Return the [x, y] coordinate for the center point of the cell that contains the specified text.  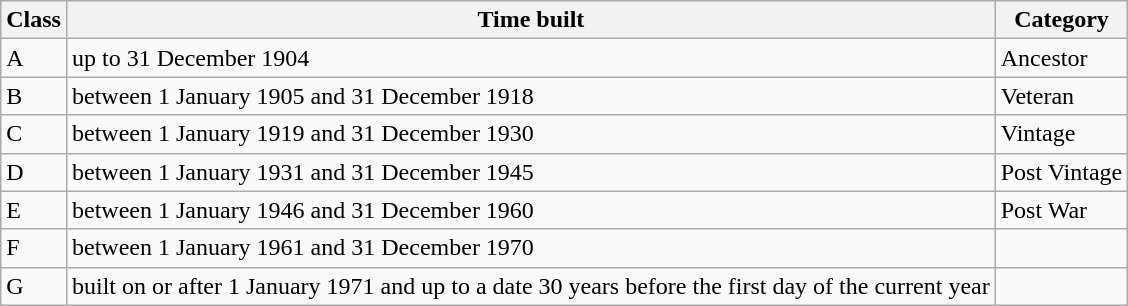
built on or after 1 January 1971 and up to a date 30 years before the first day of the current year [530, 286]
Vintage [1062, 134]
G [34, 286]
between 1 January 1919 and 31 December 1930 [530, 134]
Post War [1062, 210]
up to 31 December 1904 [530, 58]
A [34, 58]
F [34, 248]
Post Vintage [1062, 172]
Ancestor [1062, 58]
Veteran [1062, 96]
between 1 January 1961 and 31 December 1970 [530, 248]
Category [1062, 20]
C [34, 134]
Class [34, 20]
between 1 January 1905 and 31 December 1918 [530, 96]
Time built [530, 20]
E [34, 210]
D [34, 172]
between 1 January 1946 and 31 December 1960 [530, 210]
B [34, 96]
between 1 January 1931 and 31 December 1945 [530, 172]
